Provide the [X, Y] coordinate of the cell's center where the given text is located.  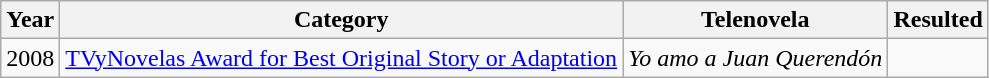
2008 [30, 58]
Telenovela [756, 20]
Category [342, 20]
Yo amo a Juan Querendón [756, 58]
Year [30, 20]
TVyNovelas Award for Best Original Story or Adaptation [342, 58]
Resulted [938, 20]
